Detect which cell encompasses the target text, then output its (x, y) center coordinate. 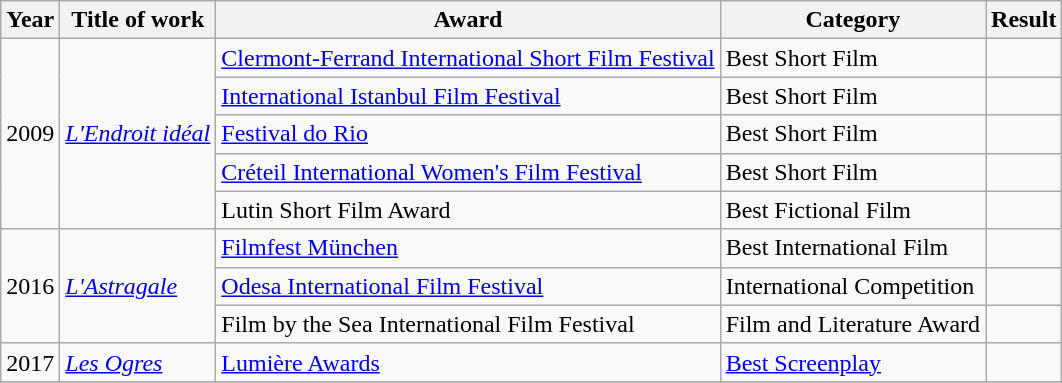
Festival do Rio (468, 134)
Odesa International Film Festival (468, 286)
L'Endroit idéal (138, 134)
Créteil International Women's Film Festival (468, 172)
Best Screenplay (852, 362)
Best Fictional Film (852, 210)
2009 (30, 134)
Clermont-Ferrand International Short Film Festival (468, 58)
Filmfest München (468, 248)
2017 (30, 362)
Best International Film (852, 248)
Result (1024, 20)
International Istanbul Film Festival (468, 96)
Award (468, 20)
Category (852, 20)
Film by the Sea International Film Festival (468, 324)
Lutin Short Film Award (468, 210)
International Competition (852, 286)
Film and Literature Award (852, 324)
2016 (30, 286)
Les Ogres (138, 362)
L'Astragale (138, 286)
Title of work (138, 20)
Year (30, 20)
Lumière Awards (468, 362)
